From the cell containing the given text, extract its center point as (x, y) coordinate. 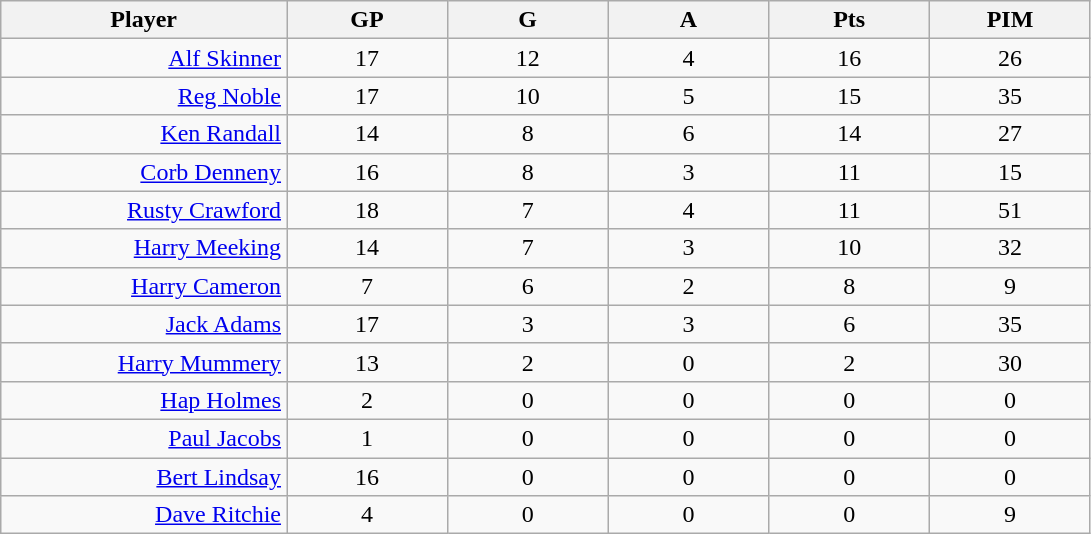
A (688, 20)
Harry Mummery (144, 362)
Bert Lindsay (144, 477)
Corb Denneny (144, 172)
30 (1010, 362)
Harry Meeking (144, 248)
GP (368, 20)
27 (1010, 134)
Paul Jacobs (144, 438)
PIM (1010, 20)
51 (1010, 210)
Pts (850, 20)
Player (144, 20)
Harry Cameron (144, 286)
Hap Holmes (144, 400)
Dave Ritchie (144, 515)
13 (368, 362)
Reg Noble (144, 96)
5 (688, 96)
Jack Adams (144, 324)
26 (1010, 58)
G (528, 20)
12 (528, 58)
1 (368, 438)
18 (368, 210)
Alf Skinner (144, 58)
32 (1010, 248)
Rusty Crawford (144, 210)
Ken Randall (144, 134)
